Find where the given text appears and provide that cell's center as [X, Y] coordinate. 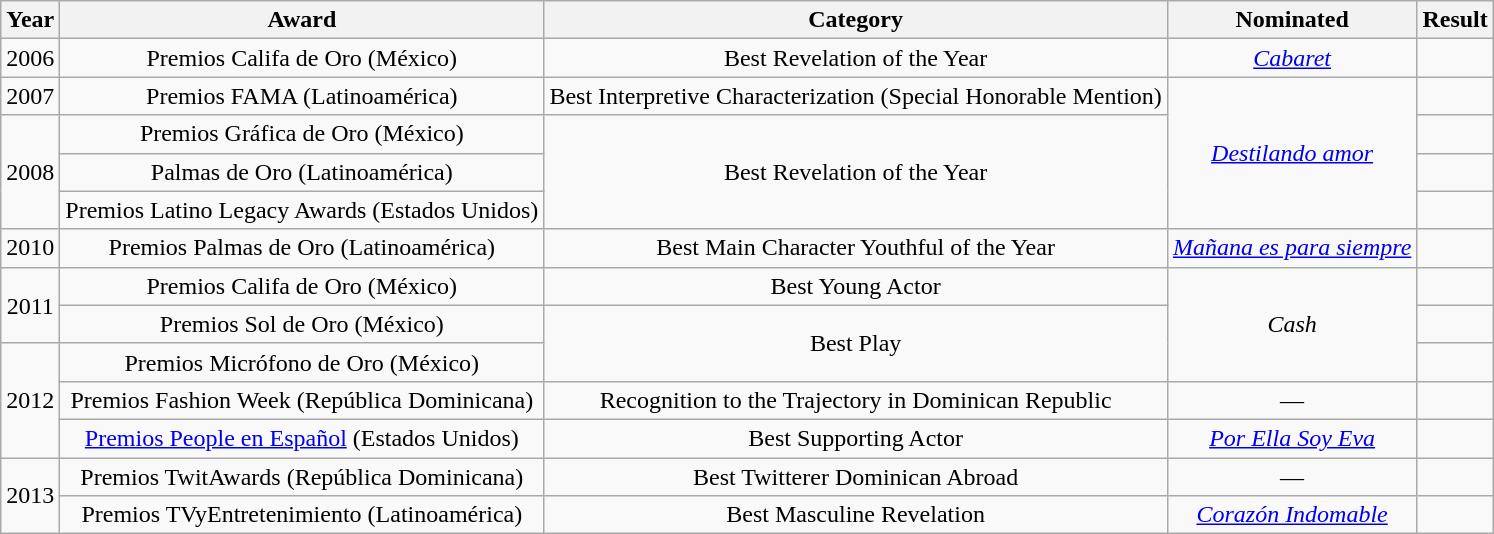
Category [856, 20]
2013 [30, 496]
Best Interpretive Characterization (Special Honorable Mention) [856, 96]
Recognition to the Trajectory in Dominican Republic [856, 400]
Best Main Character Youthful of the Year [856, 248]
Cabaret [1292, 58]
Premios TwitAwards (República Dominicana) [302, 477]
Best Young Actor [856, 286]
Premios Sol de Oro (México) [302, 324]
2011 [30, 305]
Destilando amor [1292, 153]
2006 [30, 58]
Premios Latino Legacy Awards (Estados Unidos) [302, 210]
Premios Fashion Week (República Dominicana) [302, 400]
Award [302, 20]
Best Supporting Actor [856, 438]
Mañana es para siempre [1292, 248]
2008 [30, 172]
Best Twitterer Dominican Abroad [856, 477]
2012 [30, 400]
Premios FAMA (Latinoamérica) [302, 96]
Premios Palmas de Oro (Latinoamérica) [302, 248]
2010 [30, 248]
Nominated [1292, 20]
Year [30, 20]
Palmas de Oro (Latinoamérica) [302, 172]
Best Play [856, 343]
Premios Gráfica de Oro (México) [302, 134]
Por Ella Soy Eva [1292, 438]
Result [1455, 20]
Best Masculine Revelation [856, 515]
Premios TVyEntretenimiento (Latinoamérica) [302, 515]
Premios People en Español (Estados Unidos) [302, 438]
Premios Micrófono de Oro (México) [302, 362]
2007 [30, 96]
Cash [1292, 324]
Corazón Indomable [1292, 515]
